Provide the [X, Y] coordinate of the cell's center where the given text is located.  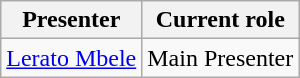
Main Presenter [220, 58]
Presenter [72, 20]
Lerato Mbele [72, 58]
Current role [220, 20]
